Detect which cell encompasses the target text, then output its [x, y] center coordinate. 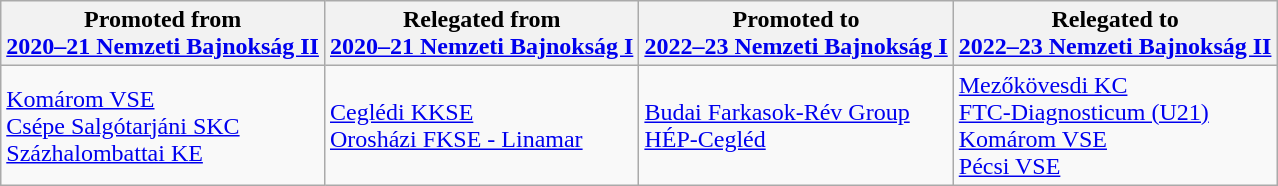
Promoted to2022–23 Nemzeti Bajnokság I [796, 34]
Budai Farkasok-Rév GroupHÉP-Cegléd [796, 126]
Relegated from2020–21 Nemzeti Bajnokság I [481, 34]
Promoted from2020–21 Nemzeti Bajnokság II [163, 34]
Mezőkövesdi KCFTC-Diagnosticum (U21)Komárom VSEPécsi VSE [1115, 126]
Ceglédi KKSEOrosházi FKSE - Linamar [481, 126]
Komárom VSECsépe Salgótarjáni SKCSzázhalombattai KE [163, 126]
Relegated to2022–23 Nemzeti Bajnokság II [1115, 34]
